Determine the [x, y] coordinate at the center of the cell enclosing the given text.  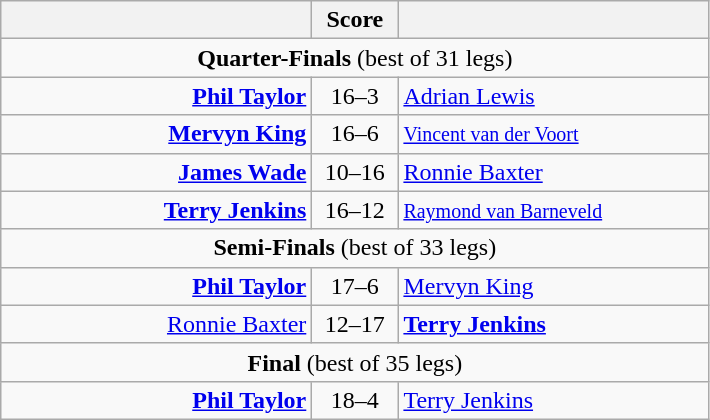
James Wade [156, 172]
Semi-Finals (best of 33 legs) [355, 248]
16–12 [355, 210]
Quarter-Finals (best of 31 legs) [355, 58]
Vincent van der Voort [554, 134]
18–4 [355, 400]
10–16 [355, 172]
Final (best of 35 legs) [355, 362]
Score [355, 20]
16–6 [355, 134]
16–3 [355, 96]
12–17 [355, 324]
Raymond van Barneveld [554, 210]
17–6 [355, 286]
Adrian Lewis [554, 96]
